Return [X, Y] of the center of cell containing provided text 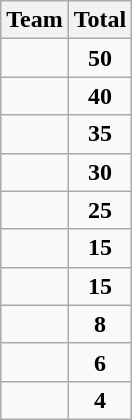
Total [100, 20]
35 [100, 134]
30 [100, 172]
4 [100, 400]
8 [100, 324]
6 [100, 362]
50 [100, 58]
Team [35, 20]
40 [100, 96]
25 [100, 210]
